Find where the given text appears and provide that cell's center as [x, y] coordinate. 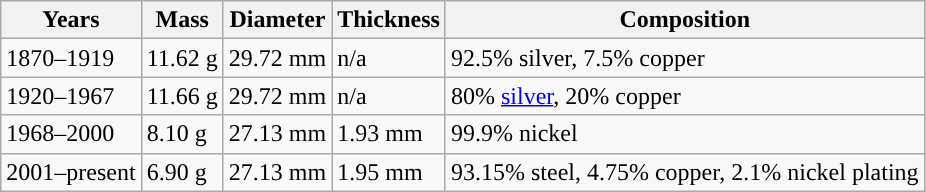
1.93 mm [389, 134]
Mass [182, 20]
93.15% steel, 4.75% copper, 2.1% nickel plating [684, 172]
Years [71, 20]
80% silver, 20% copper [684, 96]
92.5% silver, 7.5% copper [684, 58]
1870–1919 [71, 58]
2001–present [71, 172]
1920–1967 [71, 96]
11.62 g [182, 58]
11.66 g [182, 96]
Thickness [389, 20]
Composition [684, 20]
99.9% nickel [684, 134]
1.95 mm [389, 172]
8.10 g [182, 134]
6.90 g [182, 172]
Diameter [277, 20]
1968–2000 [71, 134]
